Extract the (x, y) coordinate from the center of the cell holding the provided text.  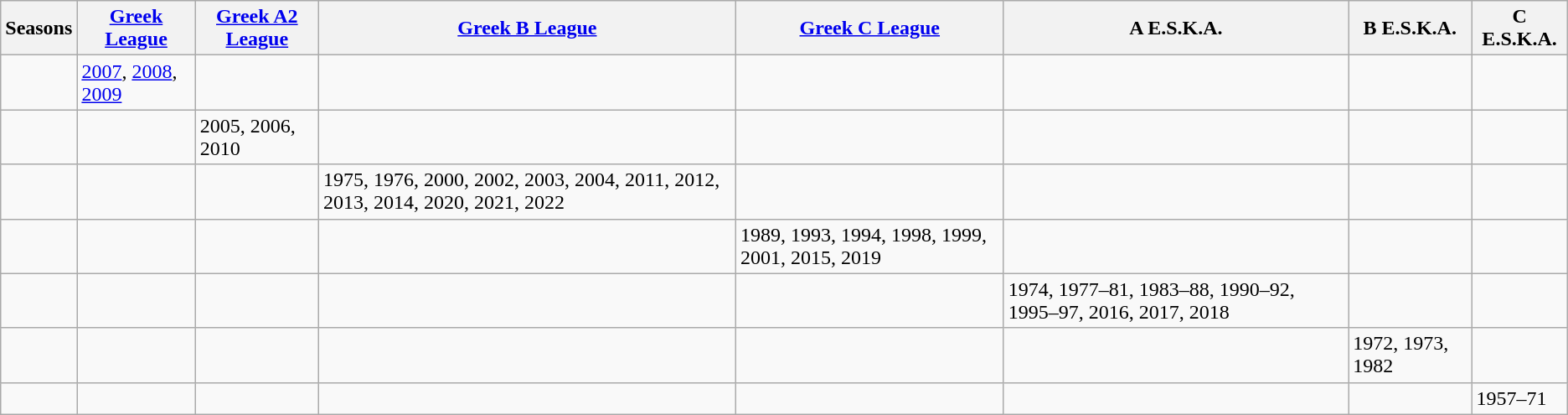
Greek League (136, 29)
1972, 1973, 1982 (1411, 355)
Greek B League (527, 29)
2005, 2006, 2010 (256, 137)
Greek A2 League (256, 29)
Seasons (39, 29)
Greek C League (869, 29)
C E.S.K.A. (1519, 29)
B E.S.K.A. (1411, 29)
1957–71 (1519, 398)
2007, 2008, 2009 (136, 82)
A E.S.K.A. (1176, 29)
1975, 1976, 2000, 2002, 2003, 2004, 2011, 2012, 2013, 2014, 2020, 2021, 2022 (527, 191)
1989, 1993, 1994, 1998, 1999, 2001, 2015, 2019 (869, 246)
1974, 1977–81, 1983–88, 1990–92, 1995–97, 2016, 2017, 2018 (1176, 300)
